For the text-containing cell, return its midpoint in [x, y] coordinate format. 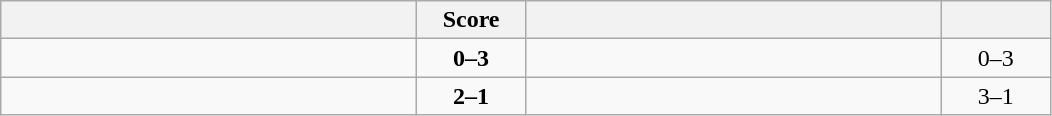
3–1 [996, 96]
2–1 [472, 96]
Score [472, 20]
